Capture the cell that displays the provided text and extract its (X, Y) central coordinate. 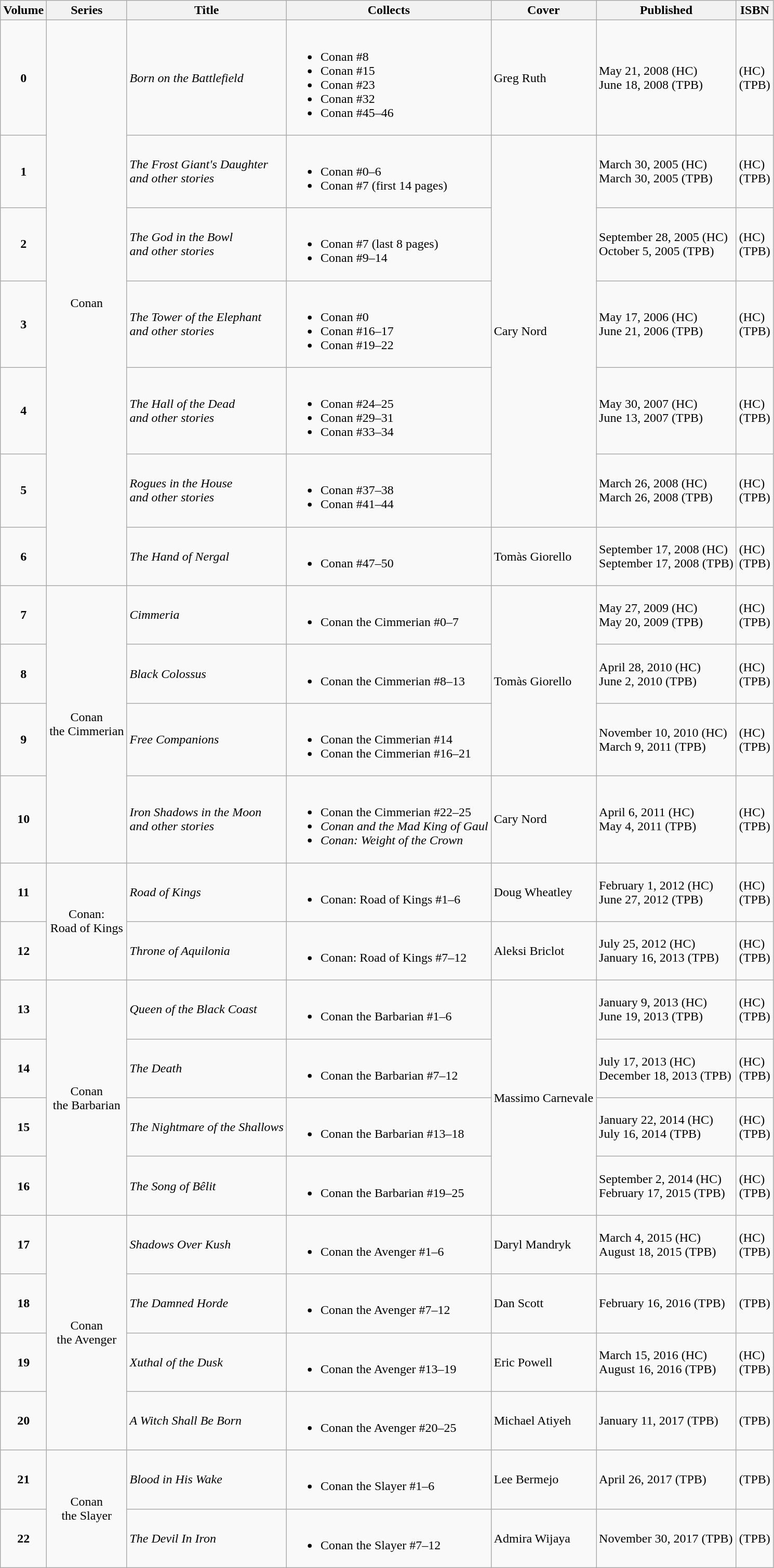
Michael Atiyeh (543, 1420)
March 26, 2008 (HC)March 26, 2008 (TPB) (666, 490)
March 4, 2015 (HC)August 18, 2015 (TPB) (666, 1245)
Conan the Cimmerian #22–25Conan and the Mad King of GaulConan: Weight of the Crown (389, 819)
Conan the Barbarian #13–18 (389, 1127)
The Nightmare of the Shallows (207, 1127)
13 (24, 1010)
Conanthe Slayer (87, 1509)
Conan the Slayer #1–6 (389, 1480)
15 (24, 1127)
Conan the Avenger #20–25 (389, 1420)
Conan #47–50 (389, 556)
19 (24, 1362)
Conanthe Avenger (87, 1333)
The Damned Horde (207, 1303)
Conan the Barbarian #7–12 (389, 1068)
April 26, 2017 (TPB) (666, 1480)
Conan #8Conan #15Conan #23Conan #32Conan #45–46 (389, 78)
May 21, 2008 (HC)June 18, 2008 (TPB) (666, 78)
Conan the Avenger #13–19 (389, 1362)
April 28, 2010 (HC)June 2, 2010 (TPB) (666, 673)
March 15, 2016 (HC)August 16, 2016 (TPB) (666, 1362)
Conan #24–25Conan #29–31Conan #33–34 (389, 410)
September 17, 2008 (HC)September 17, 2008 (TPB) (666, 556)
Conanthe Barbarian (87, 1098)
January 9, 2013 (HC)June 19, 2013 (TPB) (666, 1010)
Massimo Carnevale (543, 1098)
17 (24, 1245)
6 (24, 556)
Conan the Cimmerian #0–7 (389, 615)
11 (24, 892)
Rogues in the Houseand other stories (207, 490)
Conan: Road of Kings #1–6 (389, 892)
April 6, 2011 (HC)May 4, 2011 (TPB) (666, 819)
8 (24, 673)
The Death (207, 1068)
The God in the Bowland other stories (207, 244)
9 (24, 739)
The Devil In Iron (207, 1538)
May 30, 2007 (HC)June 13, 2007 (TPB) (666, 410)
Conan the Barbarian #1–6 (389, 1010)
A Witch Shall Be Born (207, 1420)
Xuthal of the Dusk (207, 1362)
Shadows Over Kush (207, 1245)
Collects (389, 10)
January 11, 2017 (TPB) (666, 1420)
Eric Powell (543, 1362)
February 16, 2016 (TPB) (666, 1303)
The Hand of Nergal (207, 556)
Conan the Avenger #1–6 (389, 1245)
3 (24, 324)
The Hall of the Deadand other stories (207, 410)
Conan (87, 303)
Iron Shadows in the Moonand other stories (207, 819)
16 (24, 1186)
The Song of Bêlit (207, 1186)
Conan the Barbarian #19–25 (389, 1186)
The Tower of the Elephantand other stories (207, 324)
July 25, 2012 (HC)January 16, 2013 (TPB) (666, 951)
July 17, 2013 (HC)December 18, 2013 (TPB) (666, 1068)
Series (87, 10)
Queen of the Black Coast (207, 1010)
0 (24, 78)
4 (24, 410)
Throne of Aquilonia (207, 951)
November 10, 2010 (HC)March 9, 2011 (TPB) (666, 739)
Cover (543, 10)
Conan: Road of Kings #7–12 (389, 951)
Conan:Road of Kings (87, 921)
Lee Bermejo (543, 1480)
Conan #37–38Conan #41–44 (389, 490)
January 22, 2014 (HC)July 16, 2014 (TPB) (666, 1127)
Conan #0Conan #16–17Conan #19–22 (389, 324)
Conan the Slayer #7–12 (389, 1538)
Conan the Avenger #7–12 (389, 1303)
21 (24, 1480)
Born on the Battlefield (207, 78)
14 (24, 1068)
Title (207, 10)
18 (24, 1303)
Greg Ruth (543, 78)
2 (24, 244)
Black Colossus (207, 673)
Conan #7 (last 8 pages)Conan #9–14 (389, 244)
March 30, 2005 (HC)March 30, 2005 (TPB) (666, 171)
Volume (24, 10)
Cimmeria (207, 615)
September 28, 2005 (HC)October 5, 2005 (TPB) (666, 244)
Conan the Cimmerian #14Conan the Cimmerian #16–21 (389, 739)
Aleksi Briclot (543, 951)
The Frost Giant's Daughterand other stories (207, 171)
7 (24, 615)
Blood in His Wake (207, 1480)
1 (24, 171)
Dan Scott (543, 1303)
Admira Wijaya (543, 1538)
May 17, 2006 (HC)June 21, 2006 (TPB) (666, 324)
Conanthe Cimmerian (87, 724)
Road of Kings (207, 892)
Doug Wheatley (543, 892)
5 (24, 490)
Conan #0–6Conan #7 (first 14 pages) (389, 171)
22 (24, 1538)
ISBN (754, 10)
12 (24, 951)
Conan the Cimmerian #8–13 (389, 673)
Free Companions (207, 739)
Daryl Mandryk (543, 1245)
10 (24, 819)
20 (24, 1420)
November 30, 2017 (TPB) (666, 1538)
Published (666, 10)
February 1, 2012 (HC)June 27, 2012 (TPB) (666, 892)
September 2, 2014 (HC)February 17, 2015 (TPB) (666, 1186)
May 27, 2009 (HC)May 20, 2009 (TPB) (666, 615)
